Search for the cell housing the specified text and yield its [X, Y] center coordinate. 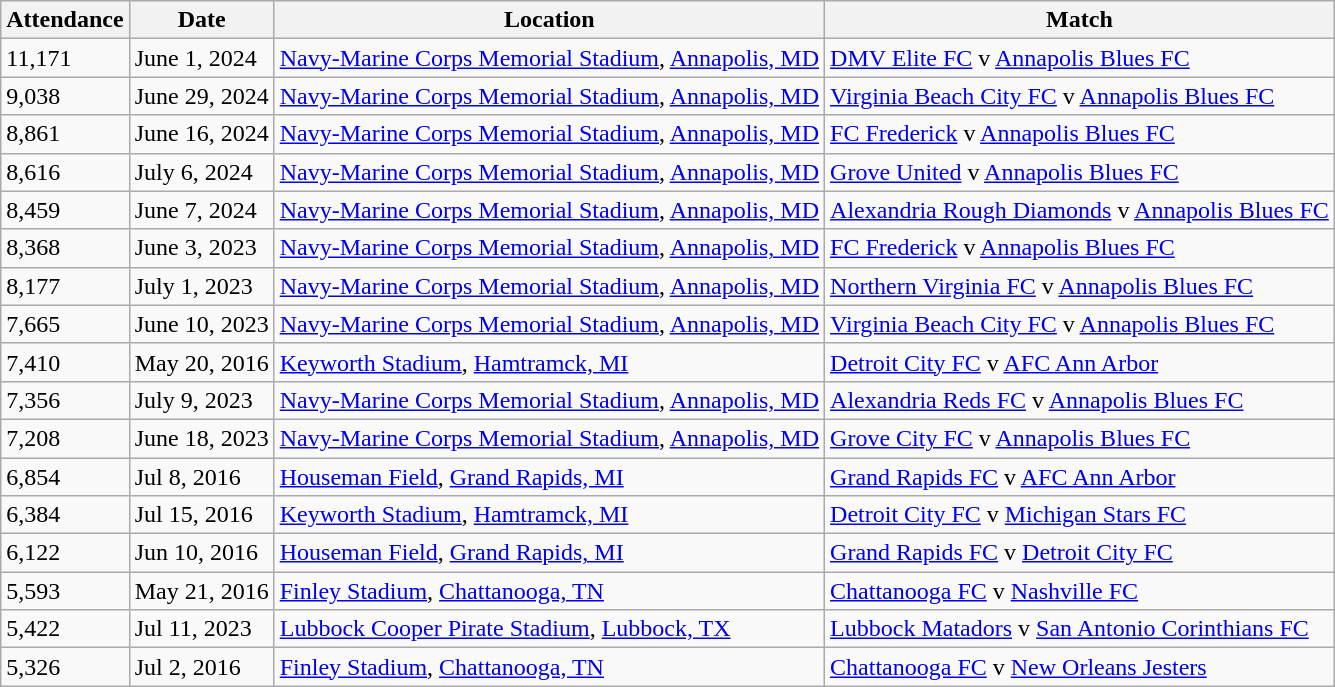
Grove City FC v Annapolis Blues FC [1080, 438]
11,171 [65, 58]
June 3, 2023 [202, 248]
5,326 [65, 667]
May 20, 2016 [202, 362]
Chattanooga FC v Nashville FC [1080, 591]
June 7, 2024 [202, 210]
7,208 [65, 438]
9,038 [65, 96]
May 21, 2016 [202, 591]
Lubbock Matadors v San Antonio Corinthians FC [1080, 629]
Grove United v Annapolis Blues FC [1080, 172]
8,459 [65, 210]
Alexandria Rough Diamonds v Annapolis Blues FC [1080, 210]
6,122 [65, 553]
Jul 2, 2016 [202, 667]
Attendance [65, 20]
5,422 [65, 629]
DMV Elite FC v Annapolis Blues FC [1080, 58]
June 16, 2024 [202, 134]
Date [202, 20]
Location [549, 20]
Jul 11, 2023 [202, 629]
Grand Rapids FC v AFC Ann Arbor [1080, 477]
Match [1080, 20]
7,665 [65, 324]
8,861 [65, 134]
Lubbock Cooper Pirate Stadium, Lubbock, TX [549, 629]
Northern Virginia FC v Annapolis Blues FC [1080, 286]
July 9, 2023 [202, 400]
June 18, 2023 [202, 438]
Jul 15, 2016 [202, 515]
June 29, 2024 [202, 96]
Grand Rapids FC v Detroit City FC [1080, 553]
Chattanooga FC v New Orleans Jesters [1080, 667]
Alexandria Reds FC v Annapolis Blues FC [1080, 400]
7,356 [65, 400]
June 1, 2024 [202, 58]
8,177 [65, 286]
Detroit City FC v AFC Ann Arbor [1080, 362]
Jun 10, 2016 [202, 553]
6,384 [65, 515]
7,410 [65, 362]
8,368 [65, 248]
Detroit City FC v Michigan Stars FC [1080, 515]
July 6, 2024 [202, 172]
July 1, 2023 [202, 286]
8,616 [65, 172]
6,854 [65, 477]
June 10, 2023 [202, 324]
Jul 8, 2016 [202, 477]
5,593 [65, 591]
